Scan for the cell matching the given text and deliver its [X, Y] coordinate at center. 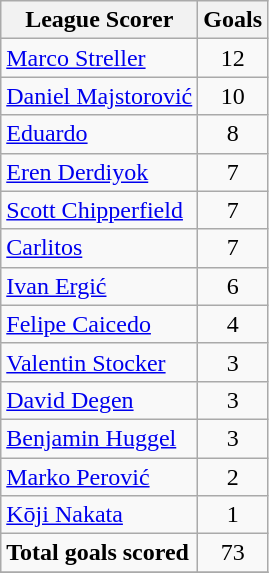
Marko Perović [100, 477]
Scott Chipperfield [100, 210]
Carlitos [100, 248]
12 [233, 58]
Ivan Ergić [100, 286]
73 [233, 553]
Felipe Caicedo [100, 324]
Eren Derdiyok [100, 172]
Daniel Majstorović [100, 96]
Goals [233, 20]
8 [233, 134]
David Degen [100, 400]
Total goals scored [100, 553]
Valentin Stocker [100, 362]
Eduardo [100, 134]
1 [233, 515]
Benjamin Huggel [100, 438]
6 [233, 286]
League Scorer [100, 20]
10 [233, 96]
Kōji Nakata [100, 515]
2 [233, 477]
4 [233, 324]
Marco Streller [100, 58]
